Extract the [x, y] coordinate from the center of the cell holding the provided text.  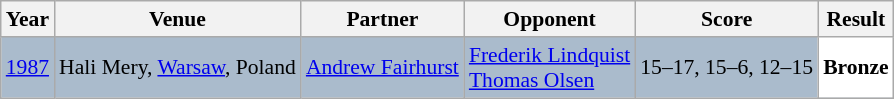
15–17, 15–6, 12–15 [726, 68]
Year [28, 19]
Score [726, 19]
Frederik Lindquist Thomas Olsen [550, 68]
Result [856, 19]
Opponent [550, 19]
1987 [28, 68]
Andrew Fairhurst [382, 68]
Partner [382, 19]
Bronze [856, 68]
Hali Mery, Warsaw, Poland [178, 68]
Venue [178, 19]
